Search for the cell housing the specified text and yield its (x, y) center coordinate. 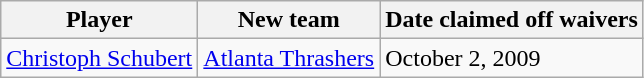
Christoph Schubert (100, 58)
October 2, 2009 (512, 58)
Date claimed off waivers (512, 20)
Atlanta Thrashers (289, 58)
Player (100, 20)
New team (289, 20)
